Pinpoint the cell where the given text exists, returning its [X, Y] midpoint coordinate. 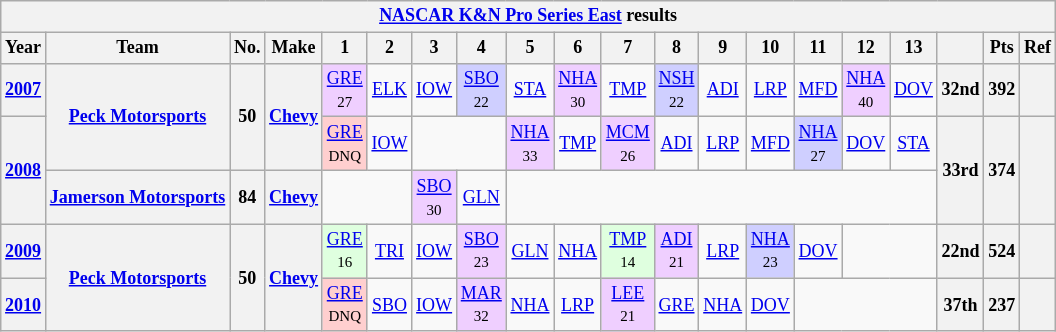
MCM26 [628, 144]
SBO [390, 305]
1 [344, 48]
NHA40 [866, 90]
ADI21 [676, 251]
2009 [24, 251]
13 [914, 48]
8 [676, 48]
Team [137, 48]
2008 [24, 170]
2007 [24, 90]
ELK [390, 90]
5 [530, 48]
2 [390, 48]
9 [723, 48]
TMP14 [628, 251]
2010 [24, 305]
392 [1002, 90]
32nd [960, 90]
NHA30 [578, 90]
GRE16 [344, 251]
22nd [960, 251]
11 [818, 48]
NHA33 [530, 144]
374 [1002, 170]
SBO23 [481, 251]
10 [771, 48]
NHA23 [771, 251]
237 [1002, 305]
NSH22 [676, 90]
No. [248, 48]
LEE21 [628, 305]
MAR32 [481, 305]
SBO30 [434, 197]
33rd [960, 170]
GRE27 [344, 90]
6 [578, 48]
TRI [390, 251]
GRE [676, 305]
84 [248, 197]
Ref [1038, 48]
37th [960, 305]
12 [866, 48]
3 [434, 48]
NHA27 [818, 144]
SBO22 [481, 90]
Make [294, 48]
4 [481, 48]
524 [1002, 251]
Pts [1002, 48]
NASCAR K&N Pro Series East results [528, 16]
7 [628, 48]
Year [24, 48]
Jamerson Motorsports [137, 197]
